Find where the given text appears and provide that cell's center as [X, Y] coordinate. 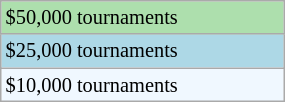
$50,000 tournaments [142, 17]
$25,000 tournaments [142, 51]
$10,000 tournaments [142, 85]
